Detect which cell encompasses the target text, then output its (x, y) center coordinate. 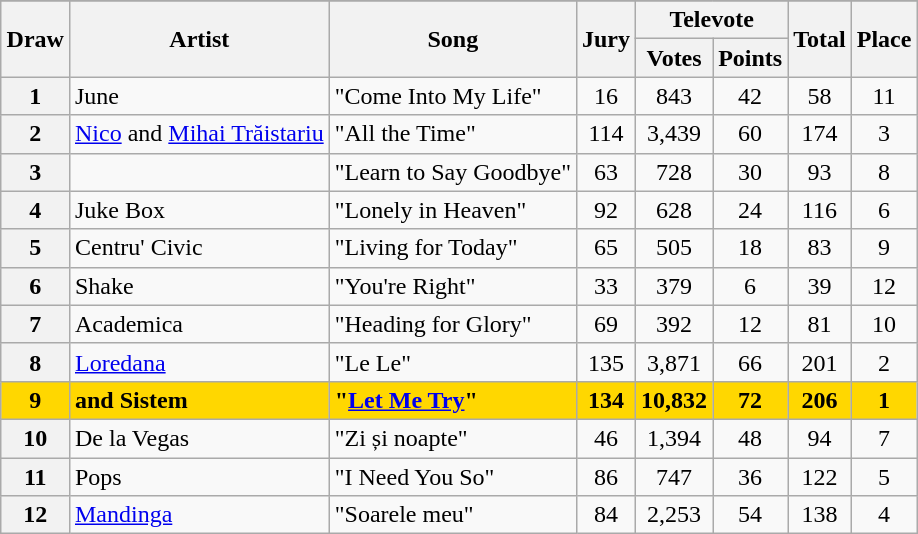
"Le Le" (452, 362)
201 (820, 362)
"Lonely in Heaven" (452, 210)
39 (820, 286)
Votes (674, 58)
36 (750, 477)
Place (884, 39)
"Living for Today" (452, 248)
728 (674, 172)
3,439 (674, 134)
"Heading for Glory" (452, 324)
Song (452, 39)
33 (606, 286)
Pops (199, 477)
Loredana (199, 362)
3,871 (674, 362)
Juke Box (199, 210)
"Let Me Try" (452, 400)
392 (674, 324)
Mandinga (199, 515)
93 (820, 172)
"You're Right" (452, 286)
42 (750, 96)
Nico and Mihai Trăistariu (199, 134)
84 (606, 515)
747 (674, 477)
and Sistem (199, 400)
Jury (606, 39)
628 (674, 210)
63 (606, 172)
116 (820, 210)
58 (820, 96)
Shake (199, 286)
Points (750, 58)
18 (750, 248)
206 (820, 400)
174 (820, 134)
65 (606, 248)
"I Need You So" (452, 477)
81 (820, 324)
60 (750, 134)
66 (750, 362)
379 (674, 286)
"Come Into My Life" (452, 96)
134 (606, 400)
92 (606, 210)
122 (820, 477)
"All the Time" (452, 134)
Centru' Civic (199, 248)
16 (606, 96)
"Zi și noapte" (452, 438)
94 (820, 438)
72 (750, 400)
Academica (199, 324)
2,253 (674, 515)
"Learn to Say Goodbye" (452, 172)
30 (750, 172)
Draw (35, 39)
46 (606, 438)
June (199, 96)
114 (606, 134)
10,832 (674, 400)
83 (820, 248)
505 (674, 248)
138 (820, 515)
Artist (199, 39)
Televote (712, 20)
54 (750, 515)
Total (820, 39)
24 (750, 210)
"Soarele meu" (452, 515)
843 (674, 96)
69 (606, 324)
1,394 (674, 438)
135 (606, 362)
48 (750, 438)
86 (606, 477)
De la Vegas (199, 438)
